Return [X, Y] of the center of cell containing provided text 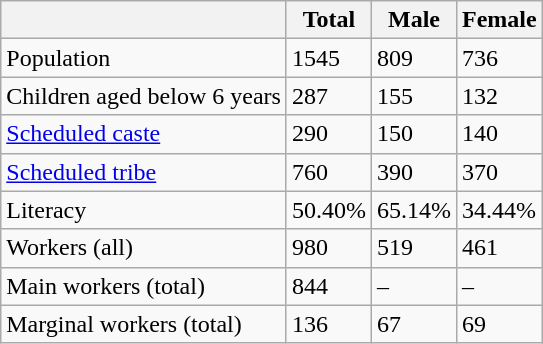
69 [500, 324]
461 [500, 248]
519 [414, 248]
760 [328, 172]
Population [144, 58]
390 [414, 172]
980 [328, 248]
65.14% [414, 210]
136 [328, 324]
Female [500, 20]
132 [500, 96]
370 [500, 172]
Children aged below 6 years [144, 96]
155 [414, 96]
67 [414, 324]
Marginal workers (total) [144, 324]
809 [414, 58]
34.44% [500, 210]
Male [414, 20]
Workers (all) [144, 248]
844 [328, 286]
Scheduled tribe [144, 172]
736 [500, 58]
1545 [328, 58]
140 [500, 134]
Main workers (total) [144, 286]
290 [328, 134]
150 [414, 134]
50.40% [328, 210]
Scheduled caste [144, 134]
Literacy [144, 210]
Total [328, 20]
287 [328, 96]
